Determine the (X, Y) coordinate at the center of the cell enclosing the given text.  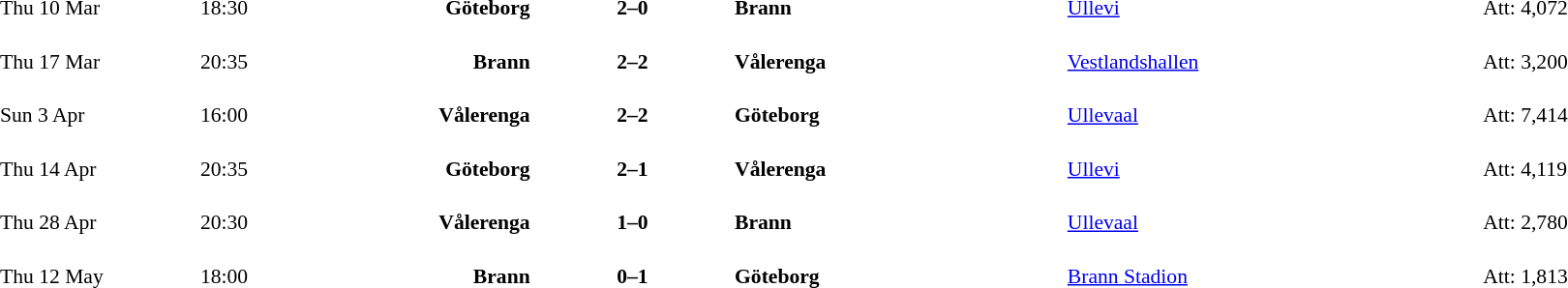
20:30 (281, 210)
Ullevi (1273, 157)
Vestlandshallen (1273, 49)
2–1 (633, 157)
1–0 (633, 210)
16:00 (281, 103)
